Determine the (x, y) coordinate at the center of the cell enclosing the given text.  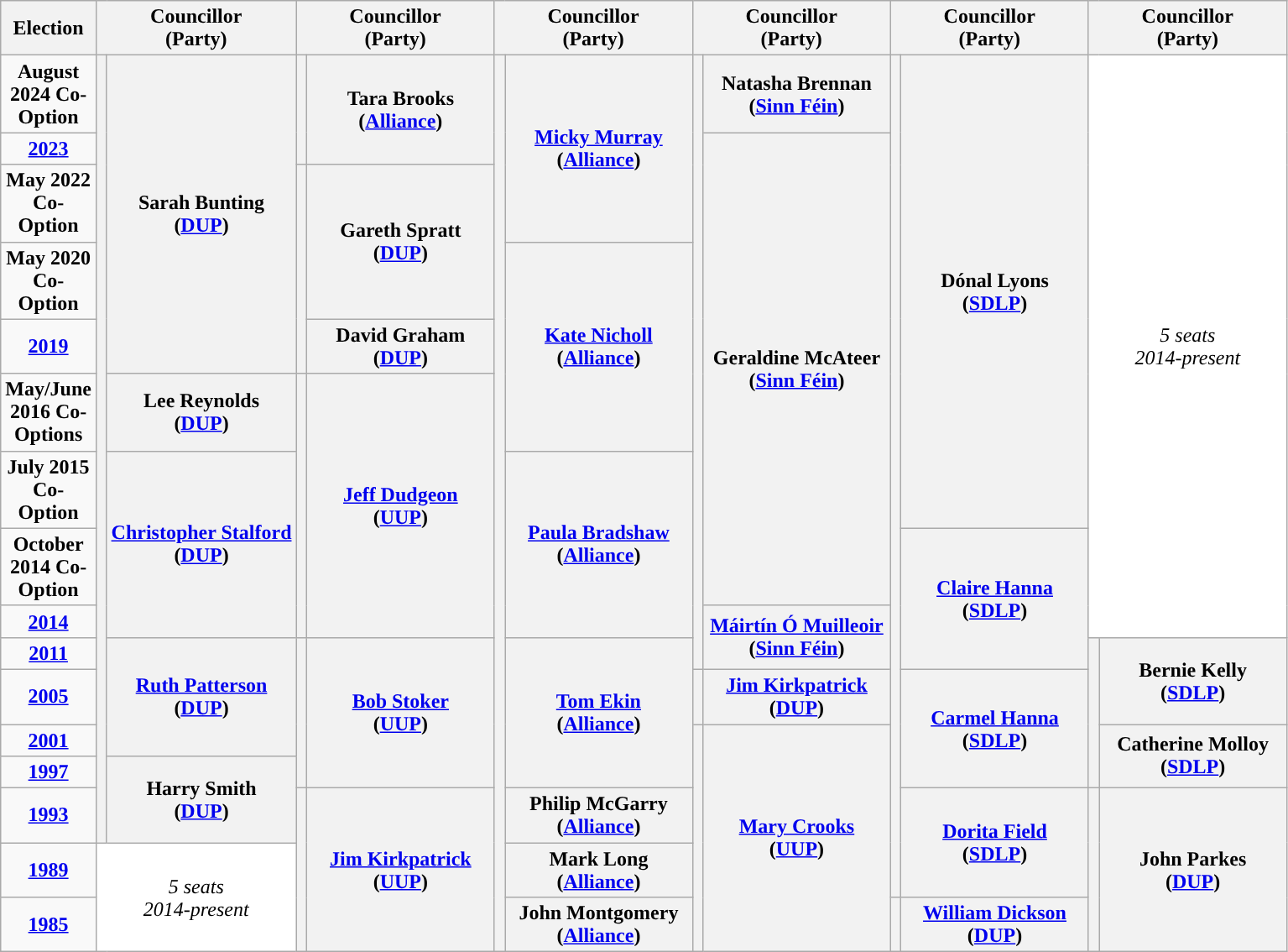
Lee Reynolds (DUP) (201, 412)
Mary Crooks (UUP) (797, 838)
Tom Ekin (Alliance) (599, 712)
July 2015 Co-Option (49, 489)
Bob Stoker (UUP) (401, 712)
Ruth Patterson (DUP) (201, 697)
1985 (49, 925)
Dorita Field (SDLP) (995, 843)
October 2014 Co-Option (49, 567)
Election (49, 29)
1997 (49, 772)
August 2024 Co-Option (49, 94)
Carmel Hanna (SDLP) (995, 729)
2011 (49, 653)
2019 (49, 346)
May 2022 Co-Option (49, 203)
Harry Smith (DUP) (201, 799)
2023 (49, 149)
Kate Nicholl (Alliance) (599, 346)
2014 (49, 621)
Jim Kirkpatrick (UUP) (401, 870)
May 2020 Co-Option (49, 280)
Catherine Molloy (SDLP) (1193, 756)
Jeff Dudgeon (UUP) (401, 505)
Mark Long (Alliance) (599, 870)
Gareth Spratt (DUP) (401, 242)
John Montgomery (Alliance) (599, 925)
John Parkes (DUP) (1193, 870)
Dónal Lyons (SDLP) (995, 292)
David Graham (DUP) (401, 346)
1993 (49, 816)
Máirtín Ó Muilleoir (Sinn Féin) (797, 637)
2005 (49, 697)
Claire Hanna (SDLP) (995, 599)
Geraldine McAteer (Sinn Féin) (797, 369)
1989 (49, 870)
Micky Murray (Alliance) (599, 149)
Natasha Brennan (Sinn Féin) (797, 94)
William Dickson (DUP) (995, 925)
Jim Kirkpatrick (DUP) (797, 697)
2001 (49, 740)
Tara Brooks (Alliance) (401, 110)
Philip McGarry (Alliance) (599, 816)
May/June 2016 Co-Options (49, 412)
Christopher Stalford (DUP) (201, 544)
Bernie Kelly (SDLP) (1193, 680)
Paula Bradshaw (Alliance) (599, 544)
Sarah Bunting (DUP) (201, 215)
